For the text-containing cell, return its midpoint in [x, y] coordinate format. 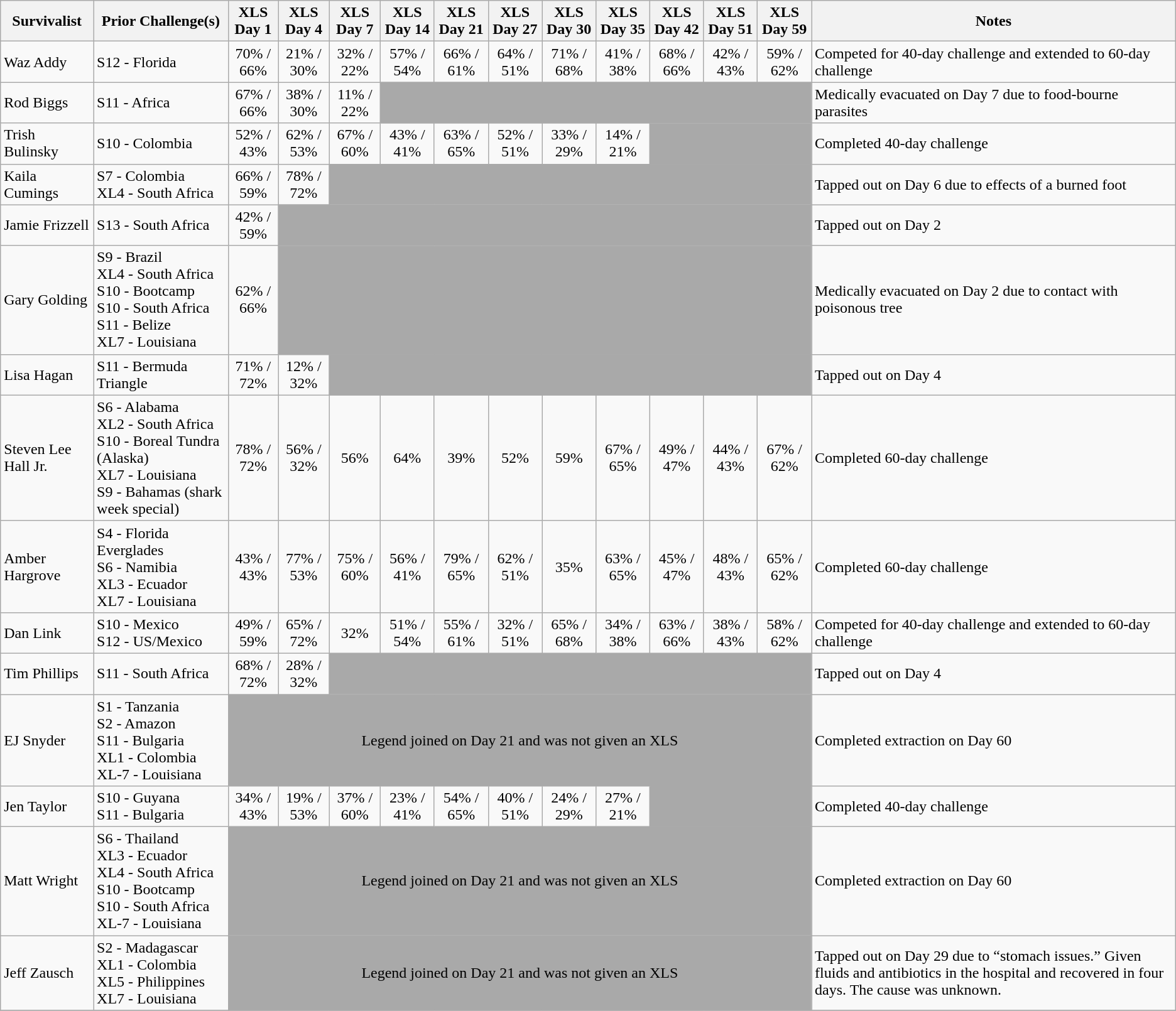
S1 - TanzaniaS2 - AmazonS11 - BulgariaXL1 - ColombiaXL-7 - Louisiana [161, 740]
XLS Day 7 [354, 21]
49% / 47% [677, 458]
Lisa Hagan [47, 374]
40% / 51% [515, 806]
52% / 43% [253, 143]
Jamie Frizzell [47, 225]
75% / 60% [354, 566]
62% / 66% [253, 300]
41% / 38% [623, 62]
19% / 53% [304, 806]
S12 - Florida [161, 62]
58% / 62% [785, 633]
S6 - ThailandXL3 - EcuadorXL4 - South AfricaS10 - BootcampS10 - South AfricaXL-7 - Louisiana [161, 882]
Jeff Zausch [47, 973]
52% [515, 458]
67% / 62% [785, 458]
67% / 60% [354, 143]
35% [569, 566]
S2 - MadagascarXL1 - ColombiaXL5 - PhilippinesXL7 - Louisiana [161, 973]
EJ Snyder [47, 740]
S4 - Florida EvergladesS6 - NamibiaXL3 - EcuadorXL7 - Louisiana [161, 566]
54% / 65% [461, 806]
XLS Day 35 [623, 21]
S11 - Bermuda Triangle [161, 374]
24% / 29% [569, 806]
XLS Day 4 [304, 21]
S13 - South Africa [161, 225]
38% / 30% [304, 103]
Survivalist [47, 21]
71% / 72% [253, 374]
66% / 61% [461, 62]
65% / 68% [569, 633]
39% [461, 458]
64% [407, 458]
59% [569, 458]
Gary Golding [47, 300]
52% / 51% [515, 143]
S10 - MexicoS12 - US/Mexico [161, 633]
34% / 38% [623, 633]
32% / 51% [515, 633]
Waz Addy [47, 62]
57% / 54% [407, 62]
48% / 43% [731, 566]
68% / 66% [677, 62]
49% / 59% [253, 633]
59% / 62% [785, 62]
28% / 32% [304, 673]
67% / 65% [623, 458]
45% / 47% [677, 566]
S11 - South Africa [161, 673]
XLS Day 14 [407, 21]
14% / 21% [623, 143]
62% / 51% [515, 566]
S7 - ColombiaXL4 - South Africa [161, 185]
56% [354, 458]
67% / 66% [253, 103]
XLS Day 59 [785, 21]
Kaila Cumings [47, 185]
Tapped out on Day 2 [994, 225]
43% / 41% [407, 143]
XLS Day 21 [461, 21]
Jen Taylor [47, 806]
Prior Challenge(s) [161, 21]
Tim Phillips [47, 673]
XLS Day 30 [569, 21]
33% / 29% [569, 143]
Notes [994, 21]
37% / 60% [354, 806]
Dan Link [47, 633]
62% / 53% [304, 143]
56% / 41% [407, 566]
XLS Day 27 [515, 21]
64% / 51% [515, 62]
11% / 22% [354, 103]
Amber Hargrove [47, 566]
65% / 72% [304, 633]
XLS Day 51 [731, 21]
S9 - BrazilXL4 - South AfricaS10 - BootcampS10 - South AfricaS11 - BelizeXL7 - Louisiana [161, 300]
Trish Bulinsky [47, 143]
70% / 66% [253, 62]
27% / 21% [623, 806]
66% / 59% [253, 185]
42% / 43% [731, 62]
68% / 72% [253, 673]
S6 - AlabamaXL2 - South AfricaS10 - Boreal Tundra (Alaska)XL7 - LouisianaS9 - Bahamas (shark week special) [161, 458]
43% / 43% [253, 566]
38% / 43% [731, 633]
Tapped out on Day 29 due to “stomach issues.” Given fluids and antibiotics in the hospital and recovered in four days. The cause was unknown. [994, 973]
S10 - Colombia [161, 143]
21% / 30% [304, 62]
51% / 54% [407, 633]
55% / 61% [461, 633]
Rod Biggs [47, 103]
Matt Wright [47, 882]
71% / 68% [569, 62]
XLSDay 1 [253, 21]
12% / 32% [304, 374]
Medically evacuated on Day 7 due to food-bourne parasites [994, 103]
42% / 59% [253, 225]
77% / 53% [304, 566]
XLS Day 42 [677, 21]
S11 - Africa [161, 103]
44% / 43% [731, 458]
63% / 66% [677, 633]
Tapped out on Day 6 due to effects of a burned foot [994, 185]
Medically evacuated on Day 2 due to contact with poisonous tree [994, 300]
34% / 43% [253, 806]
79% / 65% [461, 566]
56% / 32% [304, 458]
S10 - GuyanaS11 - Bulgaria [161, 806]
32% / 22% [354, 62]
32% [354, 633]
Steven Lee Hall Jr. [47, 458]
65% / 62% [785, 566]
23% / 41% [407, 806]
